Scan for the cell matching the given text and deliver its (X, Y) coordinate at center. 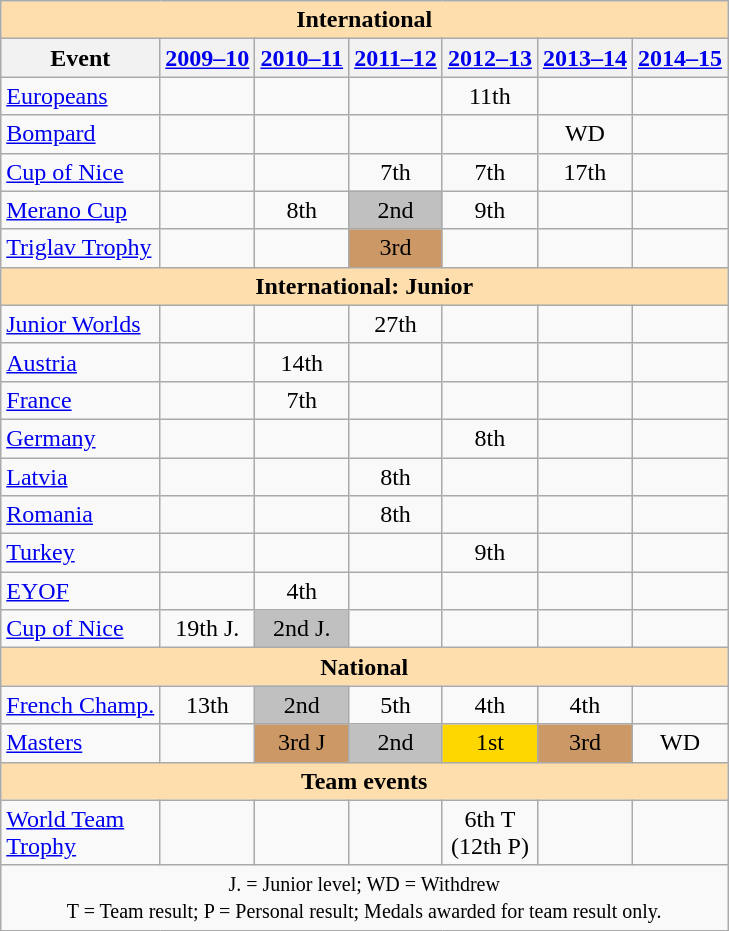
French Champ. (80, 705)
2014–15 (680, 58)
2011–12 (396, 58)
2009–10 (208, 58)
Team events (364, 781)
5th (396, 705)
France (80, 400)
27th (396, 324)
6th T (12th P) (490, 832)
Romania (80, 515)
EYOF (80, 591)
Europeans (80, 96)
17th (584, 172)
Masters (80, 743)
Turkey (80, 553)
International: Junior (364, 286)
J. = Junior level; WD = Withdrew T = Team result; P = Personal result; Medals awarded for team result only. (364, 898)
Event (80, 58)
Merano Cup (80, 210)
National (364, 667)
Germany (80, 438)
11th (490, 96)
Junior Worlds (80, 324)
Latvia (80, 477)
Bompard (80, 134)
World TeamTrophy (80, 832)
Triglav Trophy (80, 248)
2010–11 (302, 58)
2nd J. (302, 629)
Austria (80, 362)
1st (490, 743)
2012–13 (490, 58)
14th (302, 362)
3rd J (302, 743)
International (364, 20)
19th J. (208, 629)
2013–14 (584, 58)
13th (208, 705)
